For the text-containing cell, return its midpoint in (x, y) coordinate format. 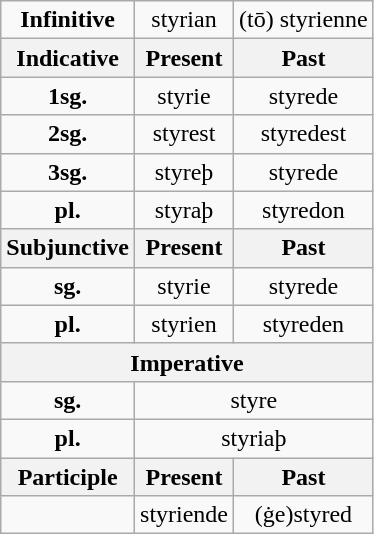
Subjunctive (68, 248)
Imperative (187, 362)
styre (254, 400)
styreþ (184, 172)
styredest (304, 134)
3sg. (68, 172)
styredon (304, 210)
Infinitive (68, 20)
styriende (184, 515)
Participle (68, 477)
(ġe)styred (304, 515)
styriaþ (254, 438)
(tō) styrienne (304, 20)
1sg. (68, 96)
styreden (304, 324)
2sg. (68, 134)
Indicative (68, 58)
styraþ (184, 210)
styrest (184, 134)
styrien (184, 324)
styrian (184, 20)
